From the cell containing the given text, extract its center point as (x, y) coordinate. 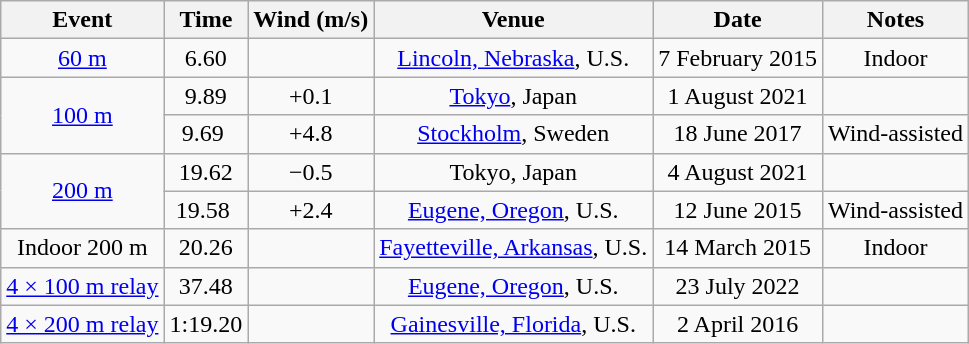
Notes (895, 20)
−0.5 (311, 172)
6.60 (206, 58)
Indoor 200 m (82, 248)
9.69 (206, 134)
18 June 2017 (738, 134)
Time (206, 20)
37.48 (206, 286)
Lincoln, Nebraska, U.S. (514, 58)
Fayetteville, Arkansas, U.S. (514, 248)
4 × 200 m relay (82, 324)
+0.1 (311, 96)
Gainesville, Florida, U.S. (514, 324)
60 m (82, 58)
4 × 100 m relay (82, 286)
Venue (514, 20)
2 April 2016 (738, 324)
Event (82, 20)
Wind (m/s) (311, 20)
200 m (82, 191)
100 m (82, 115)
Date (738, 20)
9.89 (206, 96)
7 February 2015 (738, 58)
20.26 (206, 248)
+2.4 (311, 210)
Stockholm, Sweden (514, 134)
12 June 2015 (738, 210)
23 July 2022 (738, 286)
1 August 2021 (738, 96)
19.58 (206, 210)
4 August 2021 (738, 172)
19.62 (206, 172)
1:19.20 (206, 324)
14 March 2015 (738, 248)
+4.8 (311, 134)
